Find where the given text appears and provide that cell's center as [x, y] coordinate. 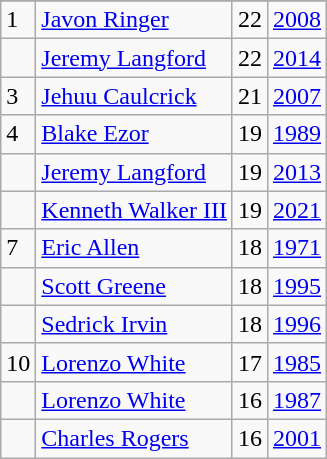
1995 [296, 286]
1 [18, 20]
1996 [296, 324]
2014 [296, 58]
Sedrick Irvin [134, 324]
2013 [296, 172]
4 [18, 134]
2021 [296, 210]
21 [250, 96]
17 [250, 362]
Charles Rogers [134, 438]
1989 [296, 134]
2007 [296, 96]
10 [18, 362]
1985 [296, 362]
Kenneth Walker III [134, 210]
Scott Greene [134, 286]
1987 [296, 400]
2001 [296, 438]
1971 [296, 248]
3 [18, 96]
Eric Allen [134, 248]
Javon Ringer [134, 20]
Jehuu Caulcrick [134, 96]
2008 [296, 20]
7 [18, 248]
Blake Ezor [134, 134]
